Extract the [x, y] coordinate from the center of the cell holding the provided text.  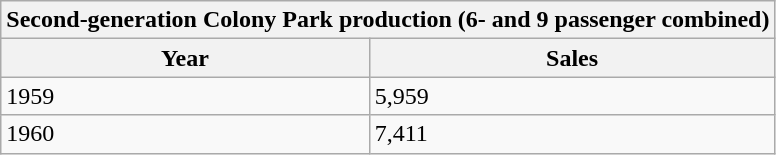
5,959 [572, 96]
Second-generation Colony Park production (6- and 9 passenger combined) [388, 20]
1960 [185, 134]
Sales [572, 58]
7,411 [572, 134]
1959 [185, 96]
Year [185, 58]
